Determine the (X, Y) coordinate at the center of the cell enclosing the given text.  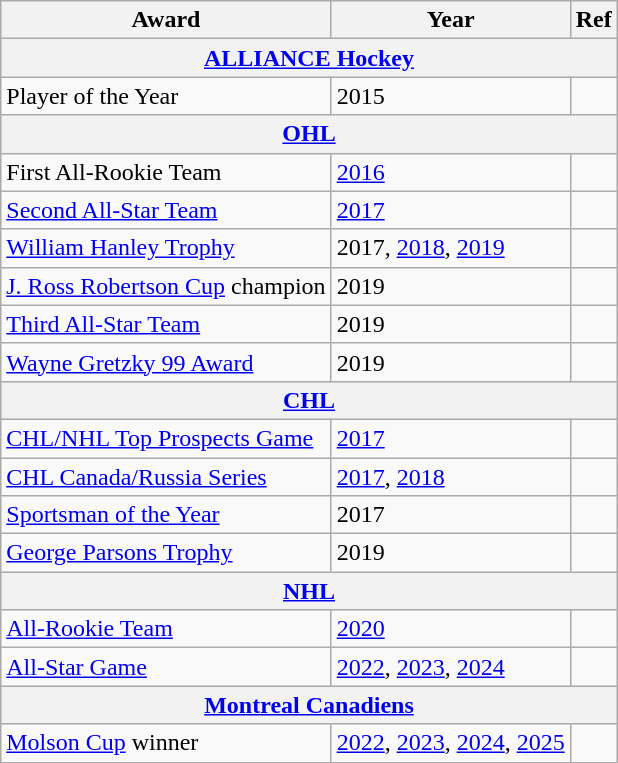
Third All-Star Team (166, 324)
NHL (309, 591)
2017, 2018, 2019 (450, 248)
Sportsman of the Year (166, 515)
Second All-Star Team (166, 210)
2016 (450, 172)
OHL (309, 134)
2022, 2023, 2024 (450, 667)
All-Star Game (166, 667)
First All-Rookie Team (166, 172)
William Hanley Trophy (166, 248)
CHL Canada/Russia Series (166, 477)
CHL/NHL Top Prospects Game (166, 438)
Player of the Year (166, 96)
2022, 2023, 2024, 2025 (450, 743)
2017, 2018 (450, 477)
ALLIANCE Hockey (309, 58)
George Parsons Trophy (166, 553)
Wayne Gretzky 99 Award (166, 362)
Montreal Canadiens (309, 705)
All-Rookie Team (166, 629)
Molson Cup winner (166, 743)
J. Ross Robertson Cup champion (166, 286)
Year (450, 20)
2020 (450, 629)
Ref (594, 20)
CHL (309, 400)
2015 (450, 96)
Award (166, 20)
